Identify which cell holds the provided text, then report its (X, Y) central coordinate. 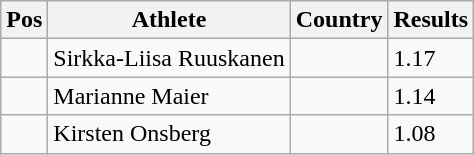
Athlete (169, 20)
Results (431, 20)
Country (339, 20)
1.17 (431, 58)
Kirsten Onsberg (169, 134)
Pos (24, 20)
Marianne Maier (169, 96)
Sirkka-Liisa Ruuskanen (169, 58)
1.08 (431, 134)
1.14 (431, 96)
